Capture the cell that displays the provided text and extract its (x, y) central coordinate. 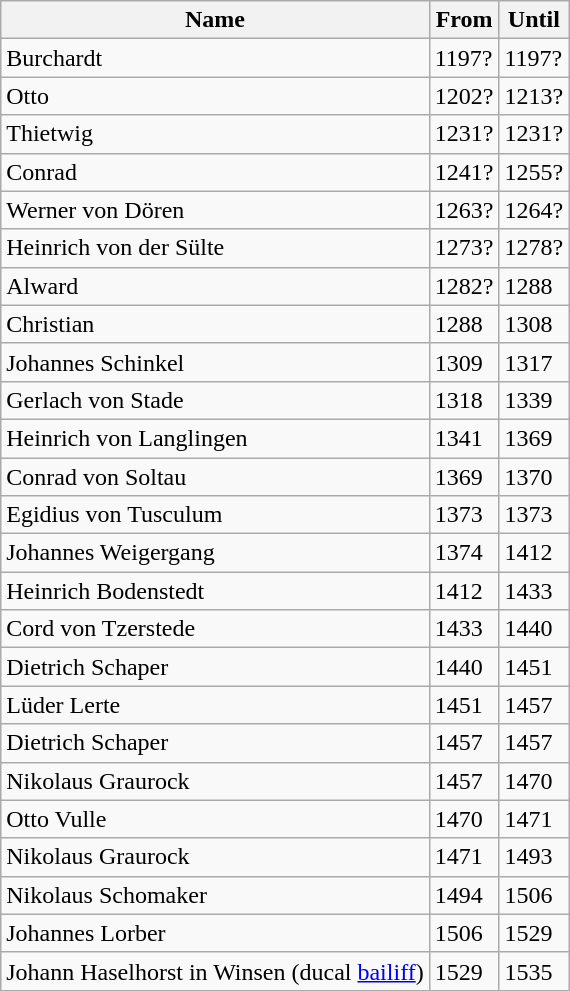
1535 (534, 971)
Heinrich von der Sülte (215, 248)
1308 (534, 324)
Heinrich Bodenstedt (215, 591)
Gerlach von Stade (215, 400)
Heinrich von Langlingen (215, 438)
1341 (464, 438)
1255? (534, 172)
1494 (464, 895)
Johannes Lorber (215, 933)
Johannes Schinkel (215, 362)
1339 (534, 400)
1263? (464, 210)
Thietwig (215, 134)
Cord von Tzerstede (215, 629)
From (464, 20)
1374 (464, 553)
Johannes Weigergang (215, 553)
1309 (464, 362)
Otto Vulle (215, 819)
1318 (464, 400)
Lüder Lerte (215, 705)
1241? (464, 172)
Alward (215, 286)
Egidius von Tusculum (215, 515)
Christian (215, 324)
1317 (534, 362)
Johann Haselhorst in Winsen (ducal bailiff) (215, 971)
Burchardt (215, 58)
1282? (464, 286)
1213? (534, 96)
Conrad (215, 172)
1278? (534, 248)
1264? (534, 210)
Otto (215, 96)
Werner von Dören (215, 210)
1202? (464, 96)
1273? (464, 248)
Conrad von Soltau (215, 477)
1370 (534, 477)
Until (534, 20)
Name (215, 20)
1493 (534, 857)
Nikolaus Schomaker (215, 895)
